Return [X, Y] of the center of cell containing provided text 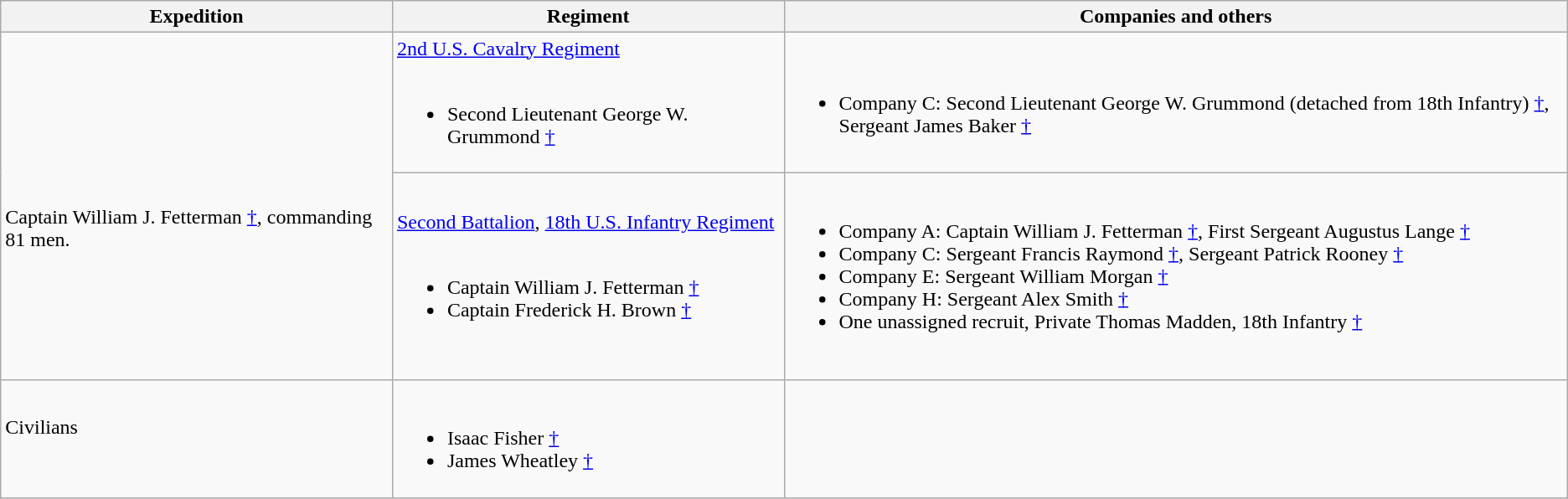
Civilians [197, 439]
Companies and others [1176, 17]
Expedition [197, 17]
Regiment [588, 17]
Captain William J. Fetterman †, commanding 81 men. [197, 206]
Isaac Fisher †James Wheatley † [588, 439]
Company C: Second Lieutenant George W. Grummond (detached from 18th Infantry) †, Sergeant James Baker † [1176, 102]
2nd U.S. Cavalry RegimentSecond Lieutenant George W. Grummond † [588, 102]
Second Battalion, 18th U.S. Infantry RegimentCaptain William J. Fetterman †Captain Frederick H. Brown † [588, 276]
